Detect which cell encompasses the target text, then output its (X, Y) center coordinate. 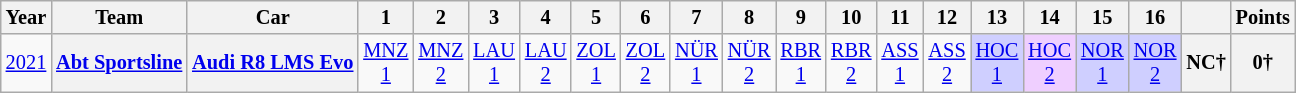
1 (386, 17)
6 (646, 17)
RBR1 (801, 63)
Audi R8 LMS Evo (272, 63)
11 (900, 17)
ZOL2 (646, 63)
4 (546, 17)
Year (26, 17)
RBR2 (851, 63)
13 (998, 17)
12 (946, 17)
7 (696, 17)
ASS2 (946, 63)
ASS1 (900, 63)
LAU2 (546, 63)
10 (851, 17)
ZOL1 (596, 63)
NOR1 (1102, 63)
15 (1102, 17)
14 (1050, 17)
2 (440, 17)
NOR2 (1156, 63)
MNZ2 (440, 63)
HOC2 (1050, 63)
MNZ1 (386, 63)
Car (272, 17)
Points (1263, 17)
16 (1156, 17)
0† (1263, 63)
Team (119, 17)
NÜR1 (696, 63)
NC† (1206, 63)
9 (801, 17)
HOC1 (998, 63)
Abt Sportsline (119, 63)
3 (494, 17)
2021 (26, 63)
5 (596, 17)
NÜR2 (750, 63)
8 (750, 17)
LAU1 (494, 63)
